Identify which cell holds the provided text, then report its (x, y) central coordinate. 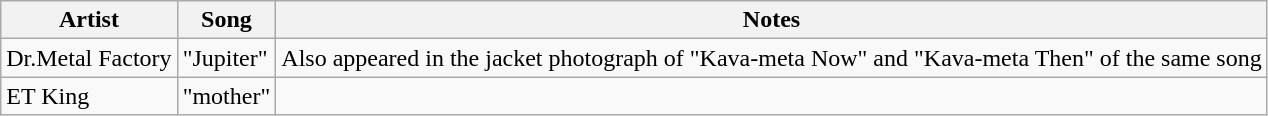
Song (226, 20)
"Jupiter" (226, 58)
Notes (772, 20)
"mother" (226, 96)
Dr.Metal Factory (89, 58)
Artist (89, 20)
ET King (89, 96)
Also appeared in the jacket photograph of "Kava-meta Now" and "Kava-meta Then" of the same song (772, 58)
